Detect which cell encompasses the target text, then output its [x, y] center coordinate. 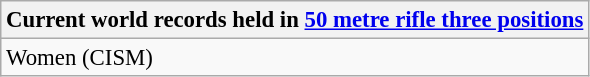
Current world records held in 50 metre rifle three positions [295, 20]
Women (CISM) [295, 58]
